For the text-containing cell, return its midpoint in (x, y) coordinate format. 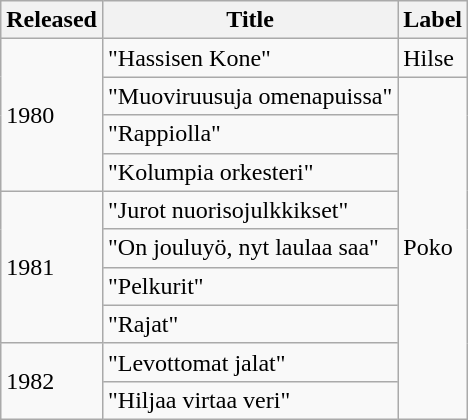
"Muoviruusuja omenapuissa" (250, 96)
"Hassisen Kone" (250, 58)
"Jurot nuorisojulkkikset" (250, 210)
Released (52, 20)
"Hiljaa virtaa veri" (250, 400)
1981 (52, 267)
"Rajat" (250, 324)
1982 (52, 381)
"On jouluyö, nyt laulaa saa" (250, 248)
"Pelkurit" (250, 286)
1980 (52, 115)
"Rappiolla" (250, 134)
Poko (433, 248)
Title (250, 20)
Label (433, 20)
Hilse (433, 58)
"Levottomat jalat" (250, 362)
"Kolumpia orkesteri" (250, 172)
